Identify which cell holds the provided text, then report its [X, Y] central coordinate. 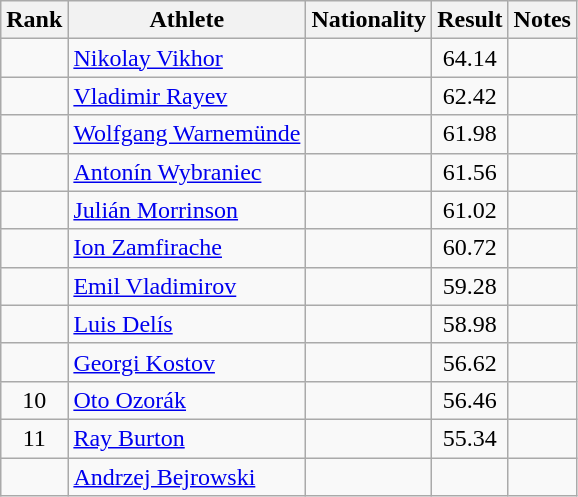
58.98 [470, 324]
Notes [542, 20]
Ray Burton [187, 438]
56.62 [470, 362]
59.28 [470, 286]
Nikolay Vikhor [187, 58]
11 [34, 438]
Wolfgang Warnemünde [187, 134]
56.46 [470, 400]
Antonín Wybraniec [187, 172]
Vladimir Rayev [187, 96]
61.98 [470, 134]
Luis Delís [187, 324]
55.34 [470, 438]
Georgi Kostov [187, 362]
Result [470, 20]
Athlete [187, 20]
Oto Ozorák [187, 400]
Emil Vladimirov [187, 286]
61.56 [470, 172]
10 [34, 400]
61.02 [470, 210]
62.42 [470, 96]
Nationality [369, 20]
Ion Zamfirache [187, 248]
64.14 [470, 58]
Julián Morrinson [187, 210]
Andrzej Bejrowski [187, 477]
60.72 [470, 248]
Rank [34, 20]
